Output the (x, y) coordinate of the center of the cell containing the given text.  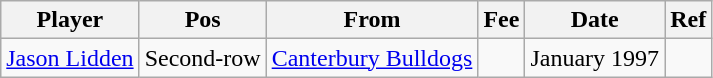
January 1997 (595, 58)
Pos (202, 20)
Jason Lidden (70, 58)
Fee (502, 20)
Canterbury Bulldogs (372, 58)
Ref (688, 20)
Player (70, 20)
From (372, 20)
Date (595, 20)
Second-row (202, 58)
